For the text-containing cell, return its midpoint in (x, y) coordinate format. 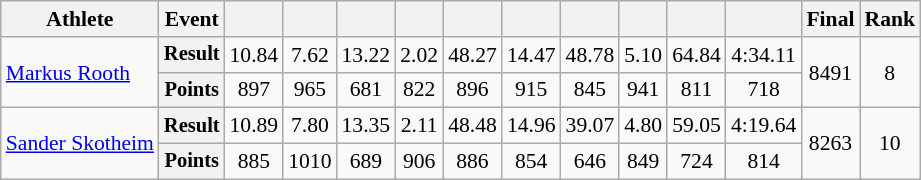
814 (764, 162)
8263 (830, 144)
Final (830, 19)
59.05 (696, 126)
4.80 (643, 126)
7.62 (310, 55)
4:34.11 (764, 55)
10.89 (254, 126)
885 (254, 162)
48.48 (472, 126)
14.47 (532, 55)
724 (696, 162)
965 (310, 90)
915 (532, 90)
886 (472, 162)
681 (366, 90)
10.84 (254, 55)
14.96 (532, 126)
689 (366, 162)
822 (419, 90)
48.27 (472, 55)
8 (890, 72)
7.80 (310, 126)
13.22 (366, 55)
10 (890, 144)
2.11 (419, 126)
8491 (830, 72)
811 (696, 90)
941 (643, 90)
2.02 (419, 55)
Athlete (80, 19)
906 (419, 162)
897 (254, 90)
4:19.64 (764, 126)
39.07 (590, 126)
1010 (310, 162)
Rank (890, 19)
646 (590, 162)
64.84 (696, 55)
849 (643, 162)
Event (192, 19)
718 (764, 90)
854 (532, 162)
Markus Rooth (80, 72)
845 (590, 90)
13.35 (366, 126)
48.78 (590, 55)
896 (472, 90)
5.10 (643, 55)
Sander Skotheim (80, 144)
